Return the [X, Y] coordinate for the center point of the cell that contains the specified text.  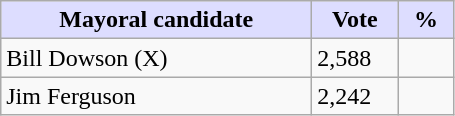
Jim Ferguson [156, 96]
2,588 [355, 58]
% [426, 20]
Mayoral candidate [156, 20]
Vote [355, 20]
Bill Dowson (X) [156, 58]
2,242 [355, 96]
